Return the (x, y) coordinate for the center point of the cell that contains the specified text.  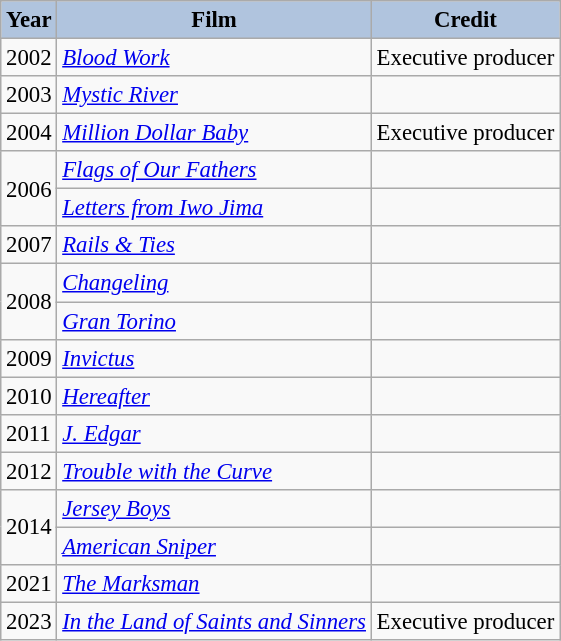
2010 (29, 396)
2023 (29, 621)
2009 (29, 358)
American Sniper (214, 546)
Invictus (214, 358)
2006 (29, 188)
2011 (29, 433)
Film (214, 20)
2002 (29, 58)
Changeling (214, 283)
The Marksman (214, 584)
Hereafter (214, 396)
Gran Torino (214, 321)
2021 (29, 584)
2012 (29, 471)
Million Dollar Baby (214, 133)
Letters from Iwo Jima (214, 208)
2008 (29, 302)
Rails & Ties (214, 245)
Credit (465, 20)
In the Land of Saints and Sinners (214, 621)
2003 (29, 95)
Jersey Boys (214, 509)
Blood Work (214, 58)
Mystic River (214, 95)
Flags of Our Fathers (214, 170)
Trouble with the Curve (214, 471)
2007 (29, 245)
2014 (29, 528)
Year (29, 20)
J. Edgar (214, 433)
2004 (29, 133)
